Locate the cell with the specified text and output its (X, Y) center coordinate. 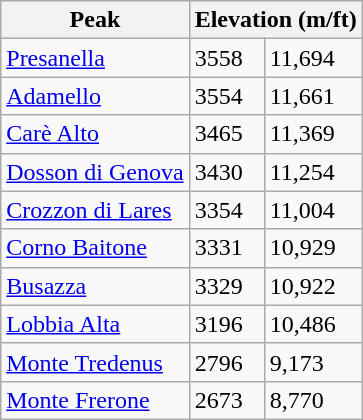
2796 (226, 362)
Monte Frerone (95, 400)
3554 (226, 96)
Adamello (95, 96)
Presanella (95, 58)
11,254 (313, 172)
3331 (226, 248)
10,922 (313, 286)
Peak (95, 20)
2673 (226, 400)
Carè Alto (95, 134)
11,661 (313, 96)
9,173 (313, 362)
Busazza (95, 286)
Elevation (m/ft) (276, 20)
Dosson di Genova (95, 172)
11,004 (313, 210)
Corno Baitone (95, 248)
10,929 (313, 248)
11,369 (313, 134)
Monte Tredenus (95, 362)
3329 (226, 286)
3196 (226, 324)
3354 (226, 210)
3558 (226, 58)
8,770 (313, 400)
3430 (226, 172)
Lobbia Alta (95, 324)
10,486 (313, 324)
11,694 (313, 58)
Crozzon di Lares (95, 210)
3465 (226, 134)
